Determine the [X, Y] coordinate at the center of the cell enclosing the given text.  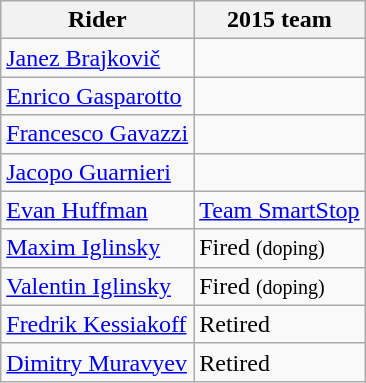
Rider [98, 20]
Janez Brajkovič [98, 58]
Dimitry Muravyev [98, 362]
Evan Huffman [98, 210]
Jacopo Guarnieri [98, 172]
Francesco Gavazzi [98, 134]
Fredrik Kessiakoff [98, 324]
Team SmartStop [280, 210]
Enrico Gasparotto [98, 96]
Valentin Iglinsky [98, 286]
Maxim Iglinsky [98, 248]
2015 team [280, 20]
